Find where the given text appears and provide that cell's center as [x, y] coordinate. 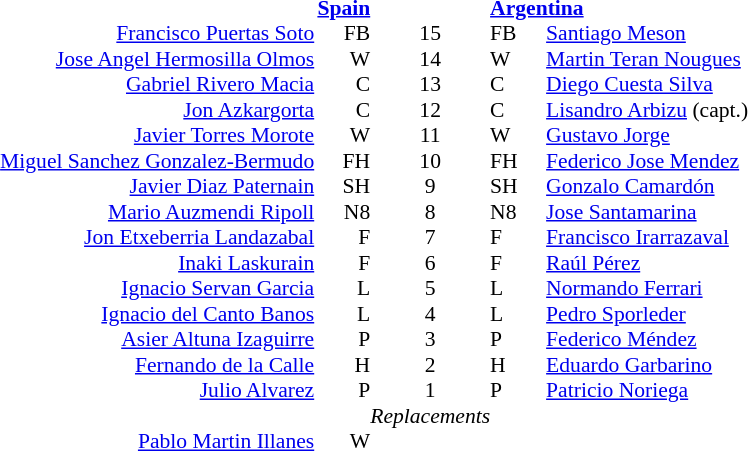
6 [430, 263]
14 [430, 59]
8 [430, 212]
13 [430, 85]
Replacements [430, 416]
5 [430, 289]
1 [430, 391]
3 [430, 339]
11 [430, 135]
12 [430, 110]
2 [430, 365]
15 [430, 33]
9 [430, 187]
10 [430, 161]
7 [430, 237]
4 [430, 314]
